Return the [x, y] coordinate for the center point of the cell that contains the specified text.  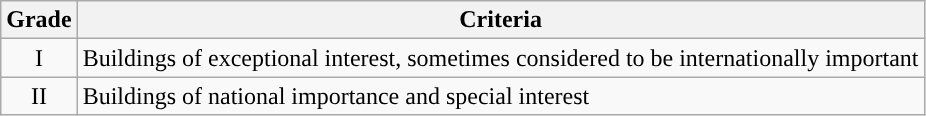
I [39, 58]
Criteria [500, 20]
Buildings of exceptional interest, sometimes considered to be internationally important [500, 58]
Buildings of national importance and special interest [500, 96]
II [39, 96]
Grade [39, 20]
